Pinpoint the cell where the given text exists, returning its (x, y) midpoint coordinate. 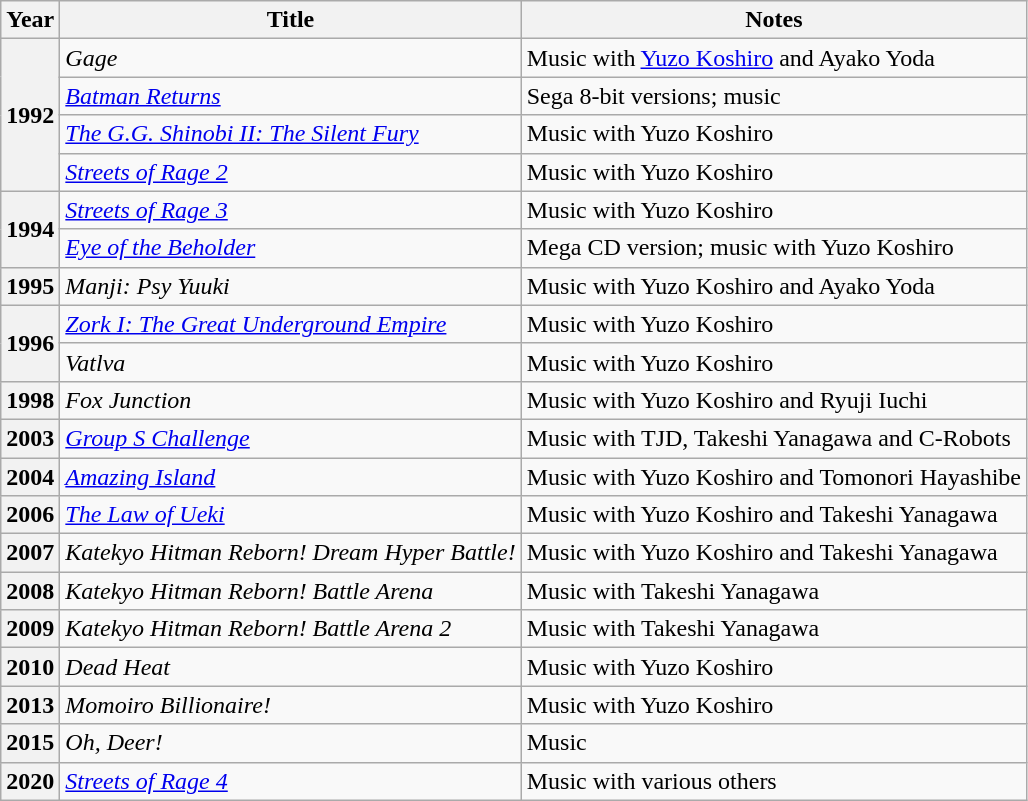
Title (290, 20)
Momoiro Billionaire! (290, 705)
2009 (30, 629)
Group S Challenge (290, 438)
Dead Heat (290, 667)
Music with TJD, Takeshi Yanagawa and C‑Robots (774, 438)
Year (30, 20)
Katekyo Hitman Reborn! Battle Arena 2 (290, 629)
The G.G. Shinobi II: The Silent Fury (290, 134)
Music with various others (774, 781)
Notes (774, 20)
Sega 8-bit versions; music (774, 96)
1992 (30, 115)
Gage (290, 58)
Zork I: The Great Underground Empire (290, 324)
1995 (30, 286)
Streets of Rage 2 (290, 172)
2008 (30, 591)
1996 (30, 343)
Music with Yuzo Koshiro and Ryuji Iuchi (774, 400)
2007 (30, 553)
2013 (30, 705)
Streets of Rage 3 (290, 210)
Batman Returns (290, 96)
The Law of Ueki (290, 515)
Streets of Rage 4 (290, 781)
Music (774, 743)
Manji: Psy Yuuki (290, 286)
Oh, Deer! (290, 743)
1998 (30, 400)
Music with Yuzo Koshiro and Tomonori Hayashibe (774, 477)
Katekyo Hitman Reborn! Battle Arena (290, 591)
Katekyo Hitman Reborn! Dream Hyper Battle! (290, 553)
2015 (30, 743)
2006 (30, 515)
2004 (30, 477)
Vatlva (290, 362)
1994 (30, 229)
Fox Junction (290, 400)
Amazing Island (290, 477)
2003 (30, 438)
2010 (30, 667)
Mega CD version; music with Yuzo Koshiro (774, 248)
2020 (30, 781)
Eye of the Beholder (290, 248)
